Detect which cell encompasses the target text, then output its (X, Y) center coordinate. 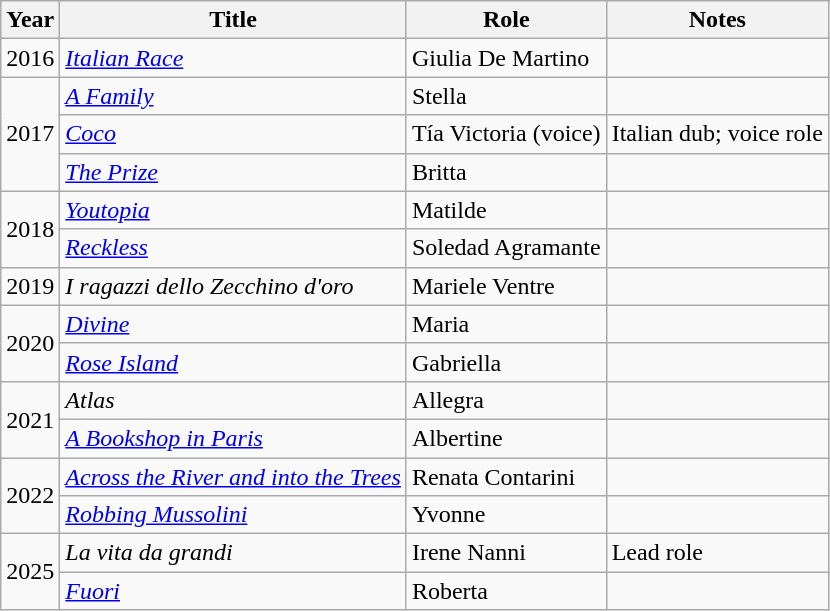
The Prize (234, 172)
2019 (30, 286)
Notes (717, 20)
Yvonne (506, 515)
Irene Nanni (506, 553)
Mariele Ventre (506, 286)
Reckless (234, 248)
Title (234, 20)
Renata Contarini (506, 477)
Allegra (506, 400)
Giulia De Martino (506, 58)
La vita da grandi (234, 553)
Lead role (717, 553)
Youtopia (234, 210)
Tía Victoria (voice) (506, 134)
Matilde (506, 210)
2025 (30, 572)
I ragazzi dello Zecchino d'oro (234, 286)
A Bookshop in Paris (234, 438)
Italian dub; voice role (717, 134)
Roberta (506, 591)
2021 (30, 419)
Coco (234, 134)
Maria (506, 324)
Italian Race (234, 58)
Soledad Agramante (506, 248)
Across the River and into the Trees (234, 477)
Divine (234, 324)
Britta (506, 172)
2017 (30, 134)
Atlas (234, 400)
A Family (234, 96)
Fuori (234, 591)
Robbing Mussolini (234, 515)
Albertine (506, 438)
Stella (506, 96)
2016 (30, 58)
Year (30, 20)
Role (506, 20)
2018 (30, 229)
2020 (30, 343)
Gabriella (506, 362)
Rose Island (234, 362)
2022 (30, 496)
